For the text-containing cell, return its midpoint in [X, Y] coordinate format. 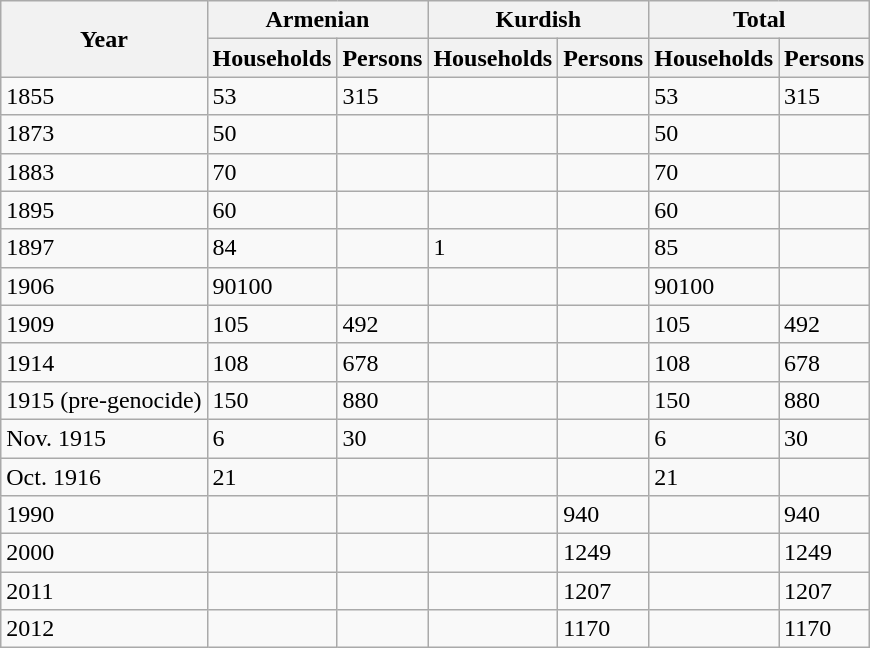
Oct. 1916 [104, 477]
Kurdish [538, 20]
1914 [104, 362]
1906 [104, 286]
Total [760, 20]
1883 [104, 172]
1909 [104, 324]
1915 (pre-genocide) [104, 400]
Nov. 1915 [104, 438]
2011 [104, 591]
1873 [104, 134]
2012 [104, 629]
1855 [104, 96]
1 [493, 248]
1990 [104, 515]
2000 [104, 553]
84 [272, 248]
1895 [104, 210]
85 [714, 248]
Armenian [318, 20]
1897 [104, 248]
Year [104, 39]
